Capture the cell that displays the provided text and extract its (X, Y) central coordinate. 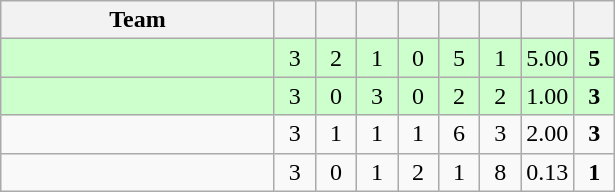
2.00 (548, 134)
6 (460, 134)
8 (500, 172)
0.13 (548, 172)
Team (138, 20)
5.00 (548, 58)
1.00 (548, 96)
